Return the [x, y] coordinate for the center point of the cell that contains the specified text.  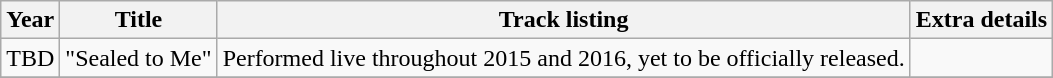
Year [30, 20]
Track listing [564, 20]
Performed live throughout 2015 and 2016, yet to be officially released. [564, 58]
TBD [30, 58]
"Sealed to Me" [138, 58]
Extra details [981, 20]
Title [138, 20]
